Pinpoint the cell where the given text exists, returning its (x, y) midpoint coordinate. 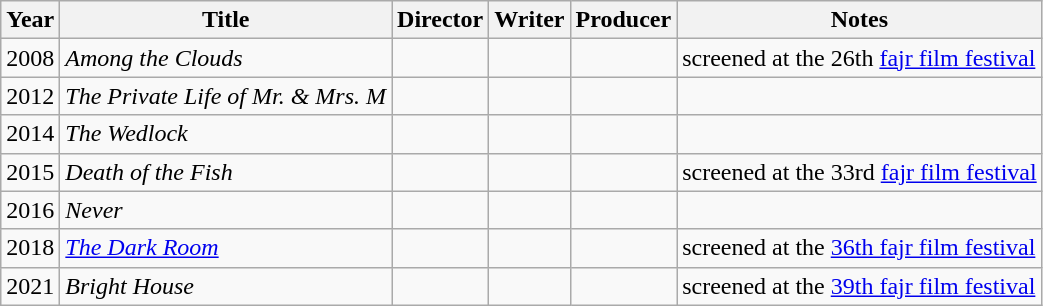
Writer (530, 20)
Bright House (226, 286)
Title (226, 20)
2014 (30, 134)
Among the Clouds (226, 58)
2016 (30, 210)
Year (30, 20)
Director (440, 20)
2018 (30, 248)
2021 (30, 286)
2008 (30, 58)
screened at the 39th fajr film festival (860, 286)
Producer (624, 20)
Death of the Fish (226, 172)
screened at the 36th fajr film festival (860, 248)
2012 (30, 96)
The Private Life of Mr. & Mrs. M (226, 96)
screened at the 26th fajr film festival (860, 58)
Notes (860, 20)
Never (226, 210)
The Wedlock (226, 134)
The Dark Room (226, 248)
2015 (30, 172)
screened at the 33rd fajr film festival (860, 172)
